Detect which cell encompasses the target text, then output its (X, Y) center coordinate. 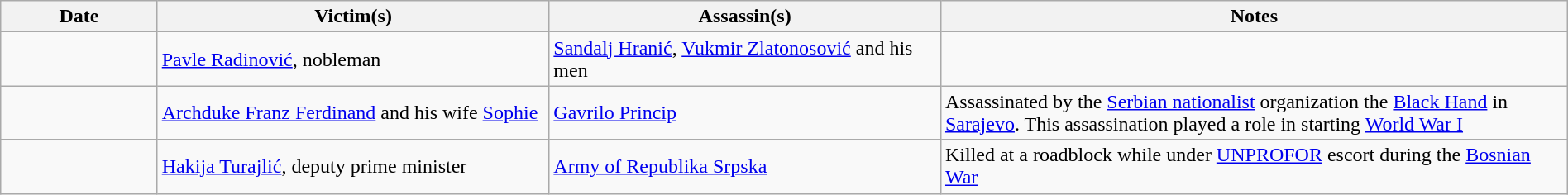
Victim(s) (353, 17)
Archduke Franz Ferdinand and his wife Sophie (353, 112)
Notes (1254, 17)
Date (79, 17)
Assassin(s) (745, 17)
Hakija Turajlić, deputy prime minister (353, 167)
Assassinated by the Serbian nationalist organization the Black Hand in Sarajevo. This assassination played a role in starting World War I (1254, 112)
Pavle Radinović, nobleman (353, 59)
Killed at a roadblock while under UNPROFOR escort during the Bosnian War (1254, 167)
Sandalj Hranić, Vukmir Zlatonosović and his men (745, 59)
Gavrilo Princip (745, 112)
Army of Republika Srpska (745, 167)
